Find where the given text appears and provide that cell's center as [x, y] coordinate. 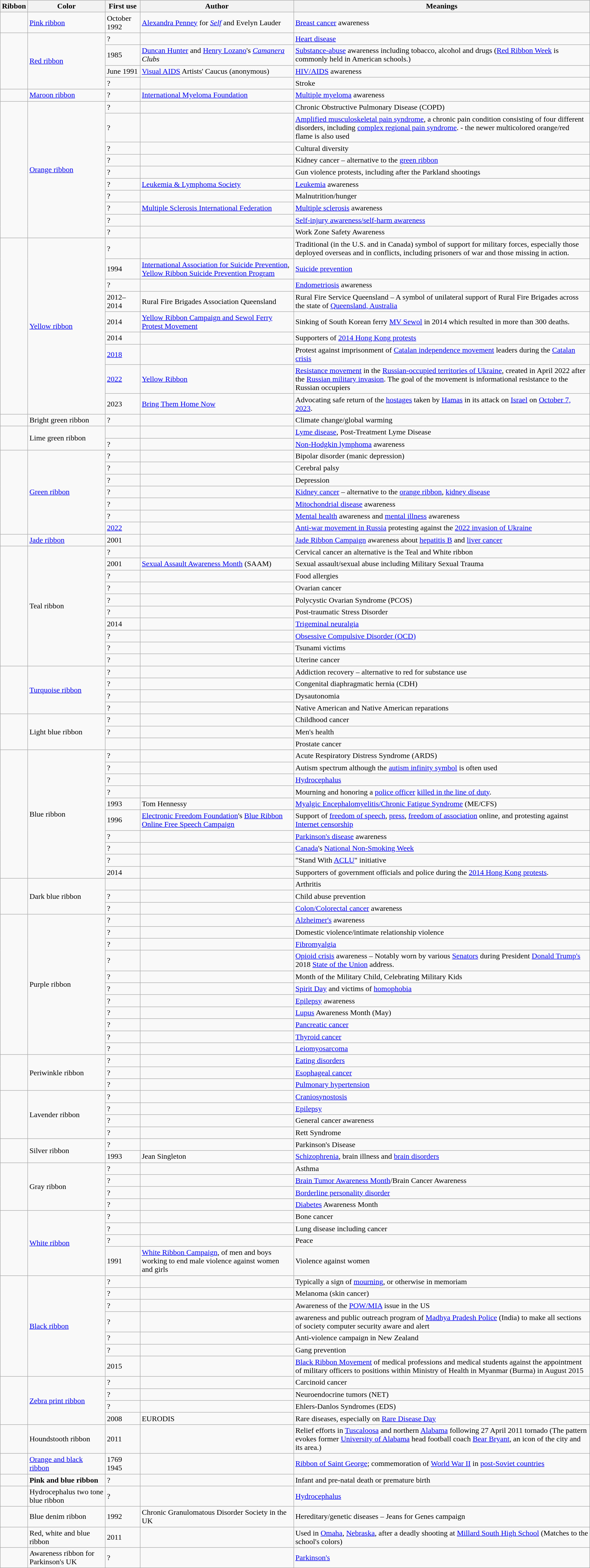
Jean Singleton [217, 1157]
Alzheimer's awareness [442, 920]
Carcinoid cancer [442, 1382]
Bone cancer [442, 1216]
Lime green ribbon [67, 438]
Opioid crisis awareness – Notably worn by various Senators during President Donald Trump's 2018 State of the Union address. [442, 960]
Diabetes Awareness Month [442, 1204]
Endometriosis awareness [442, 285]
Lyme disease, Post-Treatment Lyme Disease [442, 432]
Lavender ribbon [67, 1115]
Bright green ribbon [67, 420]
Rural Fire Brigades Association Queensland [217, 301]
Red ribbon [67, 61]
Borderline personality disorder [442, 1192]
HIV/AIDS awareness [442, 71]
Zebra print ribbon [67, 1400]
Lung disease including cancer [442, 1228]
Brain Tumor Awareness Month/Brain Cancer Awareness [442, 1180]
Leukemia & Lymphoma Society [217, 184]
Kidney cancer – alternative to the green ribbon [442, 160]
1991 [123, 1261]
Peace [442, 1241]
Blue ribbon [67, 814]
Chronic Granulomatous Disorder Society in the UK [217, 1517]
2015 [123, 1366]
Sinking of South Korean ferry MV Sewol in 2014 which resulted in more than 300 deaths. [442, 322]
Dark blue ribbon [67, 896]
Esophageal cancer [442, 1073]
Pink ribbon [67, 23]
Canada's National Non-Smoking Week [442, 848]
Supporters of government officials and police during the 2014 Hong Kong protests. [442, 872]
Men's health [442, 732]
Epilepsy awareness [442, 1001]
June 1991 [123, 71]
General cancer awareness [442, 1121]
Orange ribbon [67, 169]
Jade Ribbon Campaign awareness about hepatitis B and liver cancer [442, 540]
Tsunami victims [442, 648]
Food allergies [442, 576]
Leukemia awareness [442, 184]
Parkinson's disease awareness [442, 836]
Rare diseases, especially on Rare Disease Day [442, 1418]
Substance-abuse awareness including tobacco, alcohol and drugs (Red Ribbon Week is commonly held in American schools.) [442, 55]
2012–2014 [123, 301]
Spirit Day and victims of homophobia [442, 989]
awareness and public outreach program of Madhya Pradesh Police (India) to make all sections of society computer security aware and alert [442, 1322]
1992 [123, 1517]
Green ribbon [67, 492]
Sexual Assault Awareness Month (SAAM) [217, 564]
Pink and blue ribbon [67, 1480]
1994 [123, 269]
Red, white and blue ribbon [67, 1537]
Climate change/global warming [442, 420]
Orange and black ribbon [67, 1464]
Multiple sclerosis awareness [442, 208]
Electronic Freedom Foundation's Blue Ribbon Online Free Speech Campaign [217, 820]
White ribbon [67, 1243]
Teal ribbon [67, 606]
Myalgic Encephalomyelitis/Chronic Fatigue Syndrome (ME/CFS) [442, 804]
Congenital diaphragmatic hernia (CDH) [442, 684]
Eating disorders [442, 1061]
Self-injury awareness/self-harm awareness [442, 220]
Craniosynostosis [442, 1097]
Acute Respiratory Distress Syndrome (ARDS) [442, 756]
Child abuse prevention [442, 896]
Chronic Obstructive Pulmonary Disease (COPD) [442, 107]
Childhood cancer [442, 720]
Maroon ribbon [67, 95]
Suicide prevention [442, 269]
Awareness ribbon for Parkinson's UK [67, 1558]
1996 [123, 820]
Addiction recovery – alternative to red for substance use [442, 672]
Bring Them Home Now [217, 404]
Post-traumatic Stress Disorder [442, 612]
Visual AIDS Artists' Caucus (anonymous) [217, 71]
Author [217, 6]
2008 [123, 1418]
Non-Hodgkin lymphoma awareness [442, 444]
Purple ribbon [67, 985]
Used in Omaha, Nebraska, after a deadly shooting at Millard South High School (Matches to the school's colors) [442, 1537]
2023 [123, 404]
Lupus Awareness Month (May) [442, 1013]
Infant and pre-natal death or premature birth [442, 1480]
Kidney cancer – alternative to the orange ribbon, kidney disease [442, 492]
Cervical cancer an alternative is the Teal and White ribbon [442, 552]
Tom Hennessy [217, 804]
Supporters of 2014 Hong Kong protests [442, 338]
Ovarian cancer [442, 588]
Work Zone Safety Awareness [442, 232]
Trigeminal neuralgia [442, 624]
Epilepsy [442, 1109]
Colon/Colorectal cancer awareness [442, 908]
Neuroendocrine tumors (NET) [442, 1394]
Polycystic Ovarian Syndrome (PCOS) [442, 600]
Silver ribbon [67, 1151]
Hereditary/genetic diseases – Jeans for Genes campaign [442, 1517]
Cultural diversity [442, 148]
Multiple Sclerosis International Federation [217, 208]
Protest against imprisonment of Catalan independence movement leaders during the Catalan crisis [442, 354]
Advocating safe return of the hostages taken by Hamas in its attack on Israel on October 7, 2023. [442, 404]
Ribbon of Saint George; commemoration of World War II in post-Soviet countries [442, 1464]
"Stand With ACLU" initiative [442, 860]
Rural Fire Service Queensland – A symbol of unilateral support of Rural Fire Brigades across the state of Queensland, Australia [442, 301]
Schizophrenia, brain illness and brain disorders [442, 1157]
Violence against women [442, 1261]
Mourning and honoring a police officer killed in the line of duty. [442, 792]
Melanoma (skin cancer) [442, 1294]
Month of the Military Child, Celebrating Military Kids [442, 977]
Cerebral palsy [442, 468]
Houndstooth ribbon [67, 1439]
Yellow ribbon [67, 326]
Heart disease [442, 39]
Jade ribbon [67, 540]
Parkinson's Disease [442, 1145]
Uterine cancer [442, 660]
First use [123, 6]
Anti-war movement in Russia protesting against the 2022 invasion of Ukraine [442, 528]
Alexandra Penney for Self and Evelyn Lauder [217, 23]
Awareness of the POW/MIA issue in the US [442, 1306]
Light blue ribbon [67, 732]
Dysautonomia [442, 696]
Mitochondrial disease awareness [442, 504]
Malnutrition/hunger [442, 196]
Typically a sign of mourning, or otherwise in memoriam [442, 1282]
Meanings [442, 6]
International Myeloma Foundation [217, 95]
Anti-violence campaign in New Zealand [442, 1338]
Color [67, 6]
Turquoise ribbon [67, 690]
Parkinson's [442, 1558]
Native American and Native American reparations [442, 708]
Periwinkle ribbon [67, 1073]
Support of freedom of speech, press, freedom of association online, and protesting against Internet censorship [442, 820]
Bipolar disorder (manic depression) [442, 456]
October 1992 [123, 23]
Obsessive Compulsive Disorder (OCD) [442, 636]
2018 [123, 354]
Domestic violence/intimate relationship violence [442, 932]
Hydrocephalus two tone blue ribbon [67, 1496]
Prostate cancer [442, 744]
Pulmonary hypertension [442, 1085]
Asthma [442, 1169]
Thyroid cancer [442, 1037]
Rett Syndrome [442, 1133]
Gray ribbon [67, 1186]
White Ribbon Campaign, of men and boys working to end male violence against women and girls [217, 1261]
Duncan Hunter and Henry Lozano's Camanera Clubs [217, 55]
EURODIS [217, 1418]
Sexual assault/sexual abuse including Military Sexual Trauma [442, 564]
Breast cancer awareness [442, 23]
1985 [123, 55]
Fibromyalgia [442, 944]
Ribbon [14, 6]
Yellow Ribbon Campaign and Sewol Ferry Protest Movement [217, 322]
Gang prevention [442, 1350]
Yellow Ribbon [217, 379]
Multiple myeloma awareness [442, 95]
Gun violence protests, including after the Parkland shootings [442, 172]
Leiomyosarcoma [442, 1049]
Stroke [442, 83]
Depression [442, 480]
International Association for Suicide Prevention, Yellow Ribbon Suicide Prevention Program [217, 269]
Blue denim ribbon [67, 1517]
17691945 [123, 1464]
Autism spectrum although the autism infinity symbol is often used [442, 768]
Arthritis [442, 884]
Black ribbon [67, 1326]
Ehlers-Danlos Syndromes (EDS) [442, 1406]
Mental health awareness and mental illness awareness [442, 516]
Pancreatic cancer [442, 1025]
